Identify which cell holds the provided text, then report its (X, Y) central coordinate. 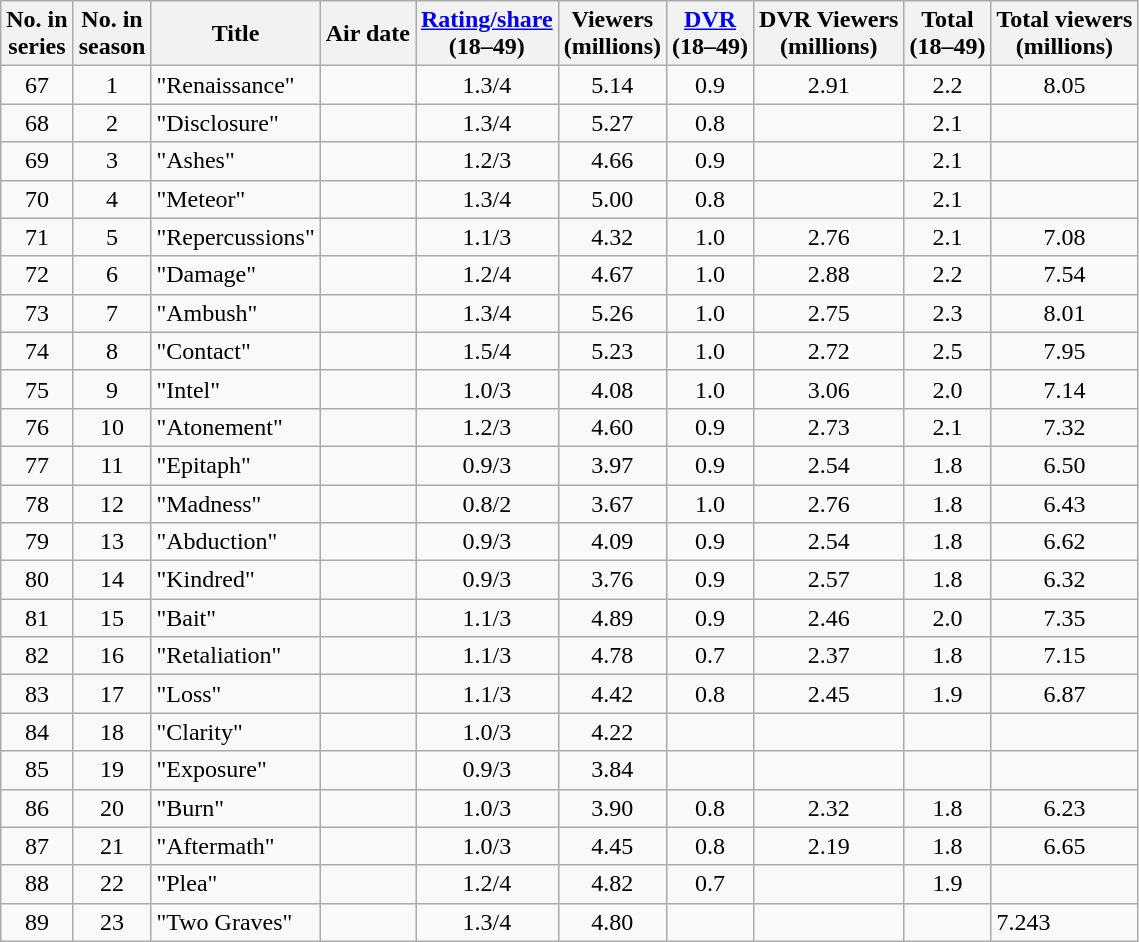
"Disclosure" (236, 123)
4.80 (612, 922)
86 (37, 808)
5 (112, 237)
"Epitaph" (236, 465)
No. inseries (37, 34)
5.26 (612, 313)
80 (37, 580)
22 (112, 884)
75 (37, 389)
7.95 (1064, 351)
3.84 (612, 770)
3.76 (612, 580)
Title (236, 34)
72 (37, 275)
"Bait" (236, 618)
1.5/4 (488, 351)
"Madness" (236, 503)
7.32 (1064, 427)
"Plea" (236, 884)
84 (37, 732)
"Two Graves" (236, 922)
3.67 (612, 503)
2.57 (829, 580)
85 (37, 770)
"Meteor" (236, 199)
7.35 (1064, 618)
7.54 (1064, 275)
6.32 (1064, 580)
76 (37, 427)
2.88 (829, 275)
2.46 (829, 618)
21 (112, 846)
3.90 (612, 808)
"Loss" (236, 694)
1 (112, 85)
11 (112, 465)
"Damage" (236, 275)
"Ashes" (236, 161)
87 (37, 846)
83 (37, 694)
"Intel" (236, 389)
14 (112, 580)
4.08 (612, 389)
"Burn" (236, 808)
"Renaissance" (236, 85)
89 (37, 922)
"Retaliation" (236, 656)
2.73 (829, 427)
6.50 (1064, 465)
6.62 (1064, 542)
2 (112, 123)
2.45 (829, 694)
8 (112, 351)
"Contact" (236, 351)
4.67 (612, 275)
7 (112, 313)
67 (37, 85)
3.06 (829, 389)
5.27 (612, 123)
4.45 (612, 846)
17 (112, 694)
20 (112, 808)
4.78 (612, 656)
7.14 (1064, 389)
5.00 (612, 199)
5.14 (612, 85)
4.09 (612, 542)
2.32 (829, 808)
"Clarity" (236, 732)
"Exposure" (236, 770)
2.5 (948, 351)
10 (112, 427)
4.22 (612, 732)
DVR Viewers(millions) (829, 34)
4.42 (612, 694)
70 (37, 199)
7.15 (1064, 656)
"Ambush" (236, 313)
"Repercussions" (236, 237)
0.8/2 (488, 503)
"Aftermath" (236, 846)
82 (37, 656)
15 (112, 618)
7.243 (1064, 922)
4.82 (612, 884)
16 (112, 656)
4.60 (612, 427)
77 (37, 465)
2.75 (829, 313)
2.72 (829, 351)
2.91 (829, 85)
4.89 (612, 618)
6.23 (1064, 808)
4 (112, 199)
"Atonement" (236, 427)
73 (37, 313)
4.32 (612, 237)
2.37 (829, 656)
23 (112, 922)
74 (37, 351)
"Abduction" (236, 542)
Viewers(millions) (612, 34)
6.87 (1064, 694)
7.08 (1064, 237)
"Kindred" (236, 580)
78 (37, 503)
DVR(18–49) (710, 34)
6.43 (1064, 503)
6 (112, 275)
Air date (368, 34)
2.3 (948, 313)
Total(18–49) (948, 34)
13 (112, 542)
3.97 (612, 465)
Total viewers(millions) (1064, 34)
No. inseason (112, 34)
69 (37, 161)
68 (37, 123)
6.65 (1064, 846)
3 (112, 161)
81 (37, 618)
5.23 (612, 351)
71 (37, 237)
79 (37, 542)
18 (112, 732)
2.19 (829, 846)
9 (112, 389)
88 (37, 884)
12 (112, 503)
8.01 (1064, 313)
8.05 (1064, 85)
Rating/share(18–49) (488, 34)
19 (112, 770)
4.66 (612, 161)
